Return the (X, Y) coordinate for the center point of the cell that contains the specified text.  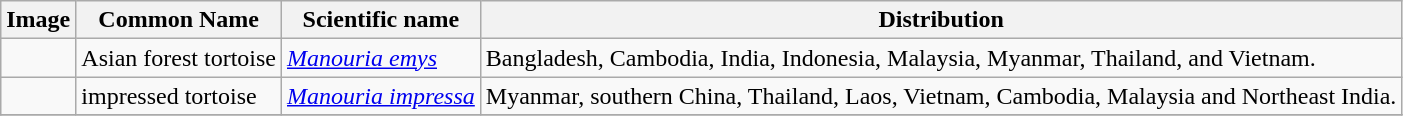
Scientific name (380, 20)
impressed tortoise (179, 96)
Manouria emys (380, 58)
Asian forest tortoise (179, 58)
Bangladesh, Cambodia, India, Indonesia, Malaysia, Myanmar, Thailand, and Vietnam. (941, 58)
Common Name (179, 20)
Image (38, 20)
Distribution (941, 20)
Manouria impressa (380, 96)
Myanmar, southern China, Thailand, Laos, Vietnam, Cambodia, Malaysia and Northeast India. (941, 96)
